Locate the cell with the specified text and output its [x, y] center coordinate. 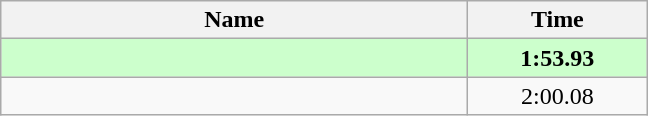
2:00.08 [558, 96]
Name [234, 20]
Time [558, 20]
1:53.93 [558, 58]
